For the text-containing cell, return its midpoint in [X, Y] coordinate format. 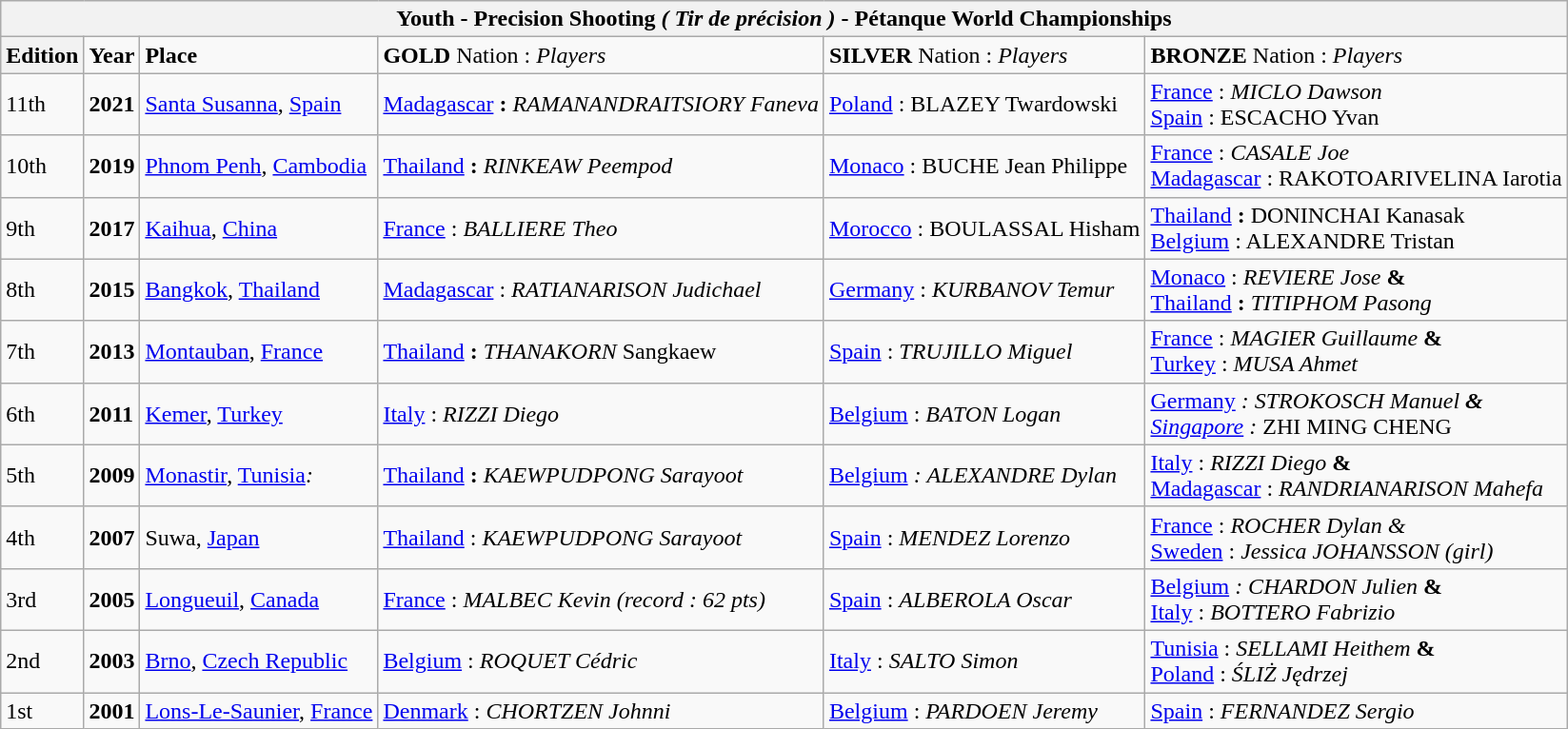
Monaco : REVIERE Jose & Thailand : TITIPHOM Pasong [1356, 289]
Bangkok, Thailand [259, 289]
Suwa, Japan [259, 537]
Italy : RIZZI Diego & Madagascar : RANDRIANARISON Mahefa [1356, 476]
Madagascar : RATIANARISON Judichael [602, 289]
2007 [112, 537]
2015 [112, 289]
BRONZE Nation : Players [1356, 55]
10th [42, 166]
Monaco : BUCHE Jean Philippe [984, 166]
Belgium : BATON Logan [984, 413]
France : BALLIERE Theo [602, 228]
2009 [112, 476]
Thailand : THANAKORN Sangkaew [602, 352]
Spain : ALBEROLA Oscar [984, 600]
11th [42, 105]
Spain : FERNANDEZ Sergio [1356, 711]
Belgium : PARDOEN Jeremy [984, 711]
Italy : SALTO Simon [984, 660]
Belgium : CHARDON Julien & Italy : BOTTERO Fabrizio [1356, 600]
Spain : TRUJILLO Miguel [984, 352]
Belgium : ROQUET Cédric [602, 660]
Place [259, 55]
Italy : RIZZI Diego [602, 413]
Thailand : RINKEAW Peempod [602, 166]
Brno, Czech Republic [259, 660]
Denmark : CHORTZEN Johnni [602, 711]
Kemer, Turkey [259, 413]
Montauban, France [259, 352]
Youth - Precision Shooting ( Tir de précision ) - Pétanque World Championships [784, 19]
Phnom Penh, Cambodia [259, 166]
Tunisia : SELLAMI Heithem & Poland : ŚLIŻ Jędrzej [1356, 660]
Edition [42, 55]
2017 [112, 228]
France : ROCHER Dylan & Sweden : Jessica JOHANSSON (girl) [1356, 537]
Germany : KURBANOV Temur [984, 289]
2013 [112, 352]
1st [42, 711]
9th [42, 228]
5th [42, 476]
7th [42, 352]
Germany : STROKOSCH Manuel & Singapore : ZHI MING CHENG [1356, 413]
3rd [42, 600]
Kaihua, China [259, 228]
2021 [112, 105]
Poland : BLAZEY Twardowski [984, 105]
SILVER Nation : Players [984, 55]
Belgium : ALEXANDRE Dylan [984, 476]
France : CASALE Joe Madagascar : RAKOTOARIVELINA Iarotia [1356, 166]
Monastir, Tunisia: [259, 476]
France : MAGIER Guillaume & Turkey : MUSA Ahmet [1356, 352]
2nd [42, 660]
4th [42, 537]
Lons-Le-Saunier, France [259, 711]
6th [42, 413]
2001 [112, 711]
2019 [112, 166]
Morocco : BOULASSAL Hisham [984, 228]
GOLD Nation : Players [602, 55]
Longueuil, Canada [259, 600]
2011 [112, 413]
8th [42, 289]
Santa Susanna, Spain [259, 105]
France : MALBEC Kevin (record : 62 pts) [602, 600]
Madagascar : RAMANANDRAITSIORY Faneva [602, 105]
Year [112, 55]
2005 [112, 600]
2003 [112, 660]
France : MICLO Dawson Spain : ESCACHO Yvan [1356, 105]
Thailand : DONINCHAI Kanasak Belgium : ALEXANDRE Tristan [1356, 228]
Spain : MENDEZ Lorenzo [984, 537]
